Return [X, Y] of the center of cell containing provided text 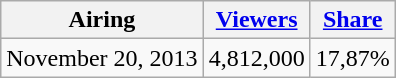
4,812,000 [256, 58]
November 20, 2013 [102, 58]
Viewers [256, 20]
Airing [102, 20]
17,87% [352, 58]
Share [352, 20]
